Find where the given text appears and provide that cell's center as [x, y] coordinate. 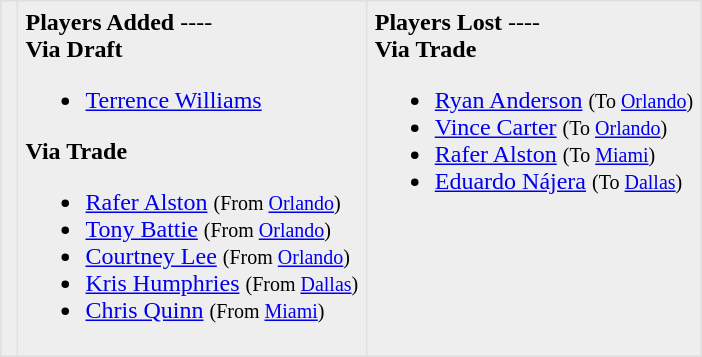
Players Lost ----Via TradeRyan Anderson (To Orlando)Vince Carter (To Orlando)Rafer Alston (To Miami)Eduardo Nájera (To Dallas) [534, 179]
